Detect which cell encompasses the target text, then output its (x, y) center coordinate. 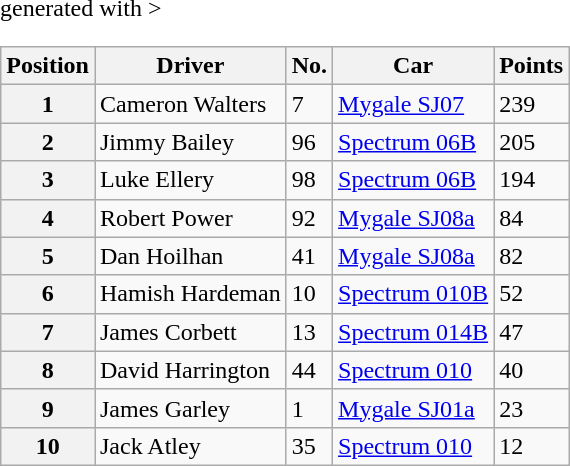
239 (532, 104)
3 (48, 180)
98 (309, 180)
4 (48, 218)
David Harrington (190, 370)
96 (309, 142)
Points (532, 66)
12 (532, 446)
6 (48, 294)
Car (414, 66)
2 (48, 142)
40 (532, 370)
41 (309, 256)
James Garley (190, 408)
8 (48, 370)
44 (309, 370)
Mygale SJ07 (414, 104)
Hamish Hardeman (190, 294)
Spectrum 010B (414, 294)
James Corbett (190, 332)
Jack Atley (190, 446)
Spectrum 014B (414, 332)
194 (532, 180)
205 (532, 142)
Driver (190, 66)
13 (309, 332)
Mygale SJ01a (414, 408)
Cameron Walters (190, 104)
84 (532, 218)
23 (532, 408)
82 (532, 256)
92 (309, 218)
35 (309, 446)
Dan Hoilhan (190, 256)
Position (48, 66)
No. (309, 66)
5 (48, 256)
52 (532, 294)
Jimmy Bailey (190, 142)
Luke Ellery (190, 180)
47 (532, 332)
9 (48, 408)
Robert Power (190, 218)
